Provide the (X, Y) coordinate of the cell's center where the given text is located.  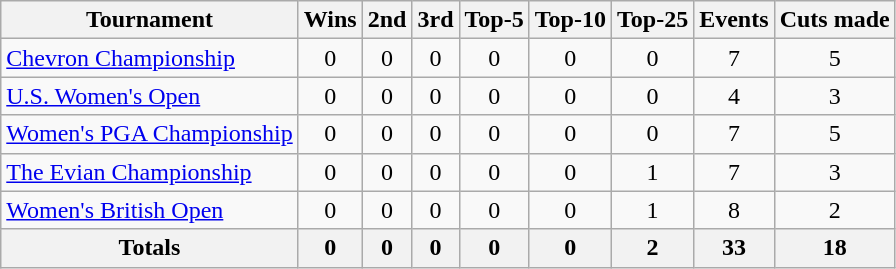
8 (734, 210)
Top-25 (652, 20)
3rd (436, 20)
Women's British Open (150, 210)
Events (734, 20)
Top-5 (494, 20)
Wins (330, 20)
Chevron Championship (150, 58)
Cuts made (834, 20)
33 (734, 248)
Tournament (150, 20)
U.S. Women's Open (150, 96)
4 (734, 96)
Top-10 (570, 20)
Women's PGA Championship (150, 134)
Totals (150, 248)
2nd (387, 20)
18 (834, 248)
The Evian Championship (150, 172)
